Output the (X, Y) coordinate of the center of the cell containing the given text.  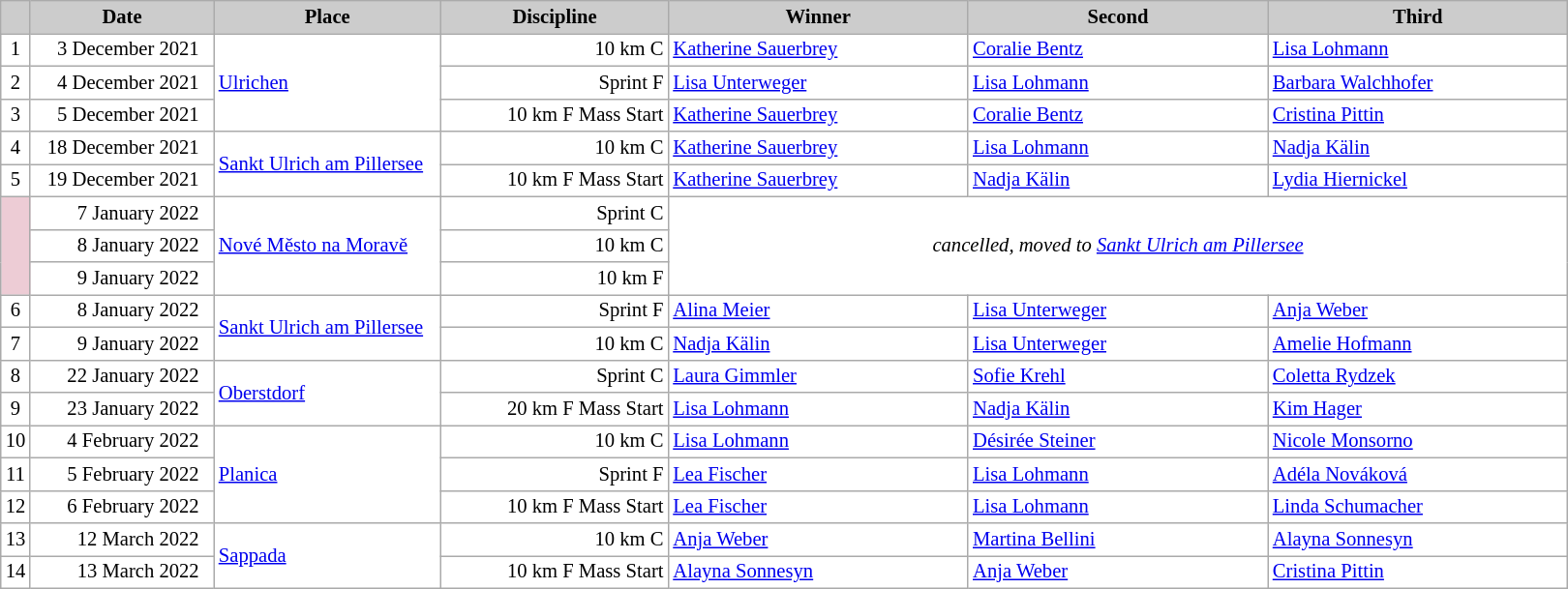
1 (15, 49)
Oberstdorf (327, 393)
5 February 2022 (122, 474)
Nicole Monsorno (1418, 441)
Discipline (556, 16)
Place (327, 16)
19 December 2021 (122, 180)
Adéla Nováková (1418, 474)
Désirée Steiner (1118, 441)
Barbara Walchhofer (1418, 82)
Third (1418, 16)
Second (1118, 16)
22 January 2022 (122, 376)
3 December 2021 (122, 49)
Martina Bellini (1118, 539)
11 (15, 474)
12 March 2022 (122, 539)
20 km F Mass Start (556, 409)
7 January 2022 (122, 213)
Planica (327, 474)
13 March 2022 (122, 572)
4 (15, 148)
Lydia Hiernickel (1418, 180)
Ulrichen (327, 81)
Date (122, 16)
10 (15, 441)
3 (15, 115)
Amelie Hofmann (1418, 343)
5 December 2021 (122, 115)
8 (15, 376)
6 (15, 310)
23 January 2022 (122, 409)
13 (15, 539)
10 km F (556, 278)
Sofie Krehl (1118, 376)
Laura Gimmler (818, 376)
cancelled, moved to Sankt Ulrich am Pillersee (1117, 246)
Sappada (327, 555)
12 (15, 507)
Linda Schumacher (1418, 507)
5 (15, 180)
4 December 2021 (122, 82)
Nové Město na Moravě (327, 246)
6 February 2022 (122, 507)
14 (15, 572)
4 February 2022 (122, 441)
Kim Hager (1418, 409)
9 (15, 409)
18 December 2021 (122, 148)
Winner (818, 16)
7 (15, 343)
Coletta Rydzek (1418, 376)
Alina Meier (818, 310)
2 (15, 82)
